Pinpoint the cell where the given text exists, returning its (x, y) midpoint coordinate. 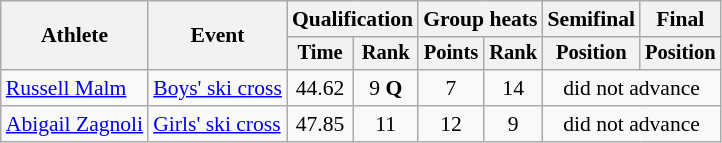
Semifinal (591, 19)
Event (218, 36)
12 (451, 124)
47.85 (320, 124)
9 (514, 124)
14 (514, 88)
Boys' ski cross (218, 88)
9 Q (386, 88)
7 (451, 88)
Final (680, 19)
Girls' ski cross (218, 124)
Athlete (74, 36)
Qualification (352, 19)
11 (386, 124)
Russell Malm (74, 88)
44.62 (320, 88)
Abigail Zagnoli (74, 124)
Time (320, 54)
Group heats (480, 19)
Points (451, 54)
